Search for the cell housing the specified text and yield its [X, Y] center coordinate. 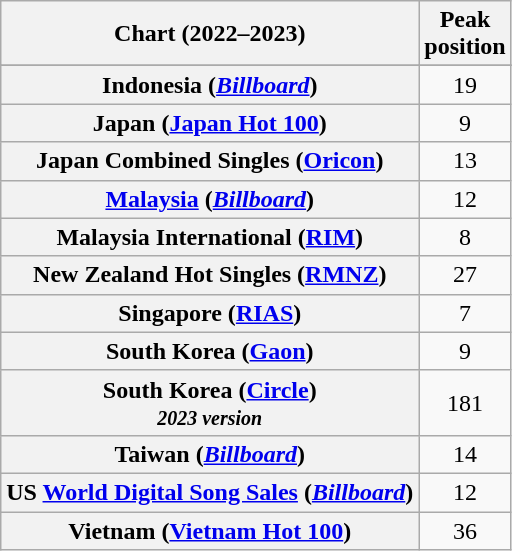
Taiwan (Billboard) [210, 454]
Indonesia (Billboard) [210, 85]
14 [465, 454]
36 [465, 531]
19 [465, 85]
8 [465, 237]
Peakposition [465, 34]
27 [465, 275]
South Korea (Gaon) [210, 351]
Japan (Japan Hot 100) [210, 123]
Vietnam (Vietnam Hot 100) [210, 531]
Singapore (RIAS) [210, 313]
Malaysia (Billboard) [210, 199]
181 [465, 402]
South Korea (Circle)2023 version [210, 402]
Malaysia International (RIM) [210, 237]
7 [465, 313]
New Zealand Hot Singles (RMNZ) [210, 275]
US World Digital Song Sales (Billboard) [210, 492]
Chart (2022–2023) [210, 34]
Japan Combined Singles (Oricon) [210, 161]
13 [465, 161]
